Provide the (X, Y) coordinate of the cell's center where the given text is located.  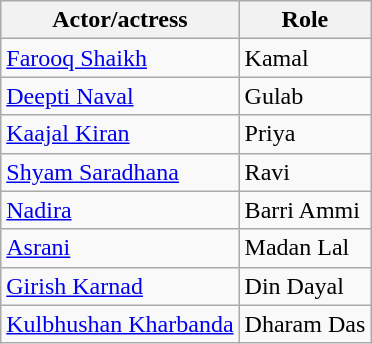
Dharam Das (305, 324)
Kamal (305, 58)
Shyam Saradhana (120, 172)
Ravi (305, 172)
Kaajal Kiran (120, 134)
Din Dayal (305, 286)
Nadira (120, 210)
Barri Ammi (305, 210)
Role (305, 20)
Priya (305, 134)
Kulbhushan Kharbanda (120, 324)
Deepti Naval (120, 96)
Gulab (305, 96)
Asrani (120, 248)
Farooq Shaikh (120, 58)
Madan Lal (305, 248)
Actor/actress (120, 20)
Girish Karnad (120, 286)
